Detect which cell encompasses the target text, then output its (x, y) center coordinate. 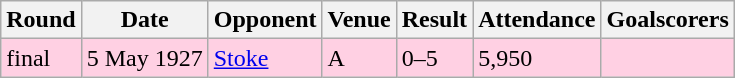
Round (41, 20)
A (359, 58)
Goalscorers (668, 20)
Stoke (265, 58)
Result (434, 20)
final (41, 58)
Venue (359, 20)
Attendance (537, 20)
5,950 (537, 58)
5 May 1927 (144, 58)
Opponent (265, 20)
0–5 (434, 58)
Date (144, 20)
